Locate the cell with the specified text and output its [X, Y] center coordinate. 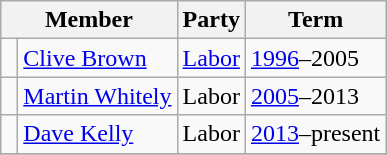
Member [89, 20]
Martin Whitely [98, 96]
2013–present [315, 134]
1996–2005 [315, 58]
Clive Brown [98, 58]
Dave Kelly [98, 134]
2005–2013 [315, 96]
Party [211, 20]
Term [315, 20]
